Determine the (X, Y) coordinate at the center of the cell enclosing the given text.  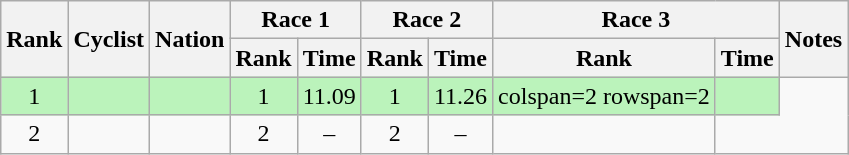
Cyclist (109, 39)
Notes (813, 39)
Race 1 (296, 20)
Race 3 (636, 20)
Race 2 (426, 20)
Nation (190, 39)
colspan=2 rowspan=2 (604, 96)
11.26 (460, 96)
11.09 (329, 96)
